Identify which cell holds the provided text, then report its (X, Y) central coordinate. 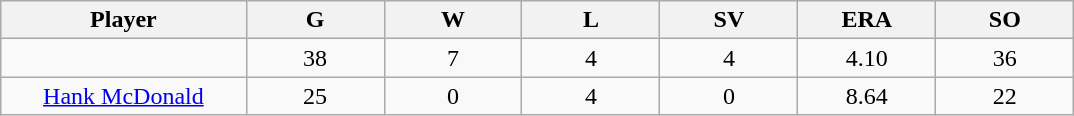
SV (729, 20)
7 (453, 58)
ERA (867, 20)
G (315, 20)
36 (1005, 58)
Hank McDonald (124, 96)
22 (1005, 96)
38 (315, 58)
L (591, 20)
25 (315, 96)
SO (1005, 20)
4.10 (867, 58)
8.64 (867, 96)
W (453, 20)
Player (124, 20)
